Return (X, Y) of the center of cell containing provided text 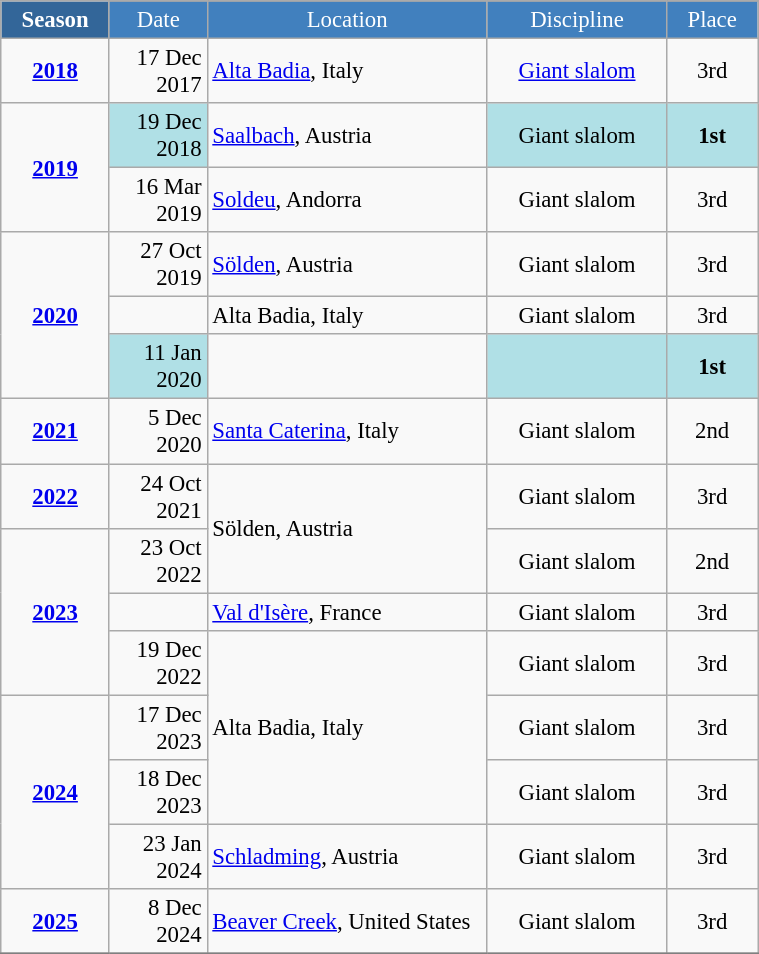
2020 (56, 316)
2022 (56, 496)
19 Dec 2018 (158, 136)
23 Jan 2024 (158, 856)
8 Dec 2024 (158, 922)
Discipline (576, 20)
5 Dec 2020 (158, 432)
Location (347, 20)
16 Mar 2019 (158, 200)
17 Dec 2017 (158, 72)
24 Oct 2021 (158, 496)
2025 (56, 922)
2019 (56, 168)
2024 (56, 792)
17 Dec 2023 (158, 728)
23 Oct 2022 (158, 560)
Schladming, Austria (347, 856)
27 Oct 2019 (158, 264)
19 Dec 2022 (158, 662)
Santa Caterina, Italy (347, 432)
2018 (56, 72)
2021 (56, 432)
Date (158, 20)
Place (712, 20)
11 Jan 2020 (158, 366)
Soldeu, Andorra (347, 200)
2023 (56, 612)
Val d'Isère, France (347, 612)
Season (56, 20)
18 Dec 2023 (158, 792)
Saalbach, Austria (347, 136)
Beaver Creek, United States (347, 922)
